Detect which cell encompasses the target text, then output its (x, y) center coordinate. 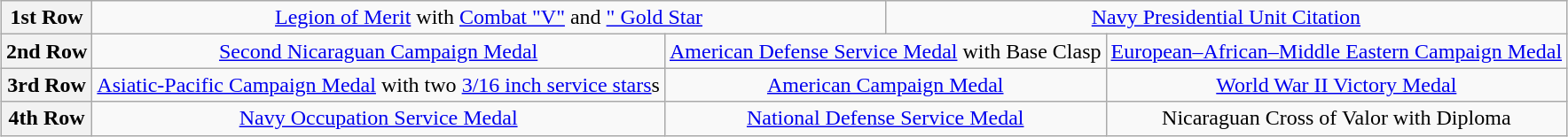
Second Nicaraguan Campaign Medal (379, 51)
Legion of Merit with Combat "V" and " Gold Star (489, 18)
European–African–Middle Eastern Campaign Medal (1337, 51)
Nicaraguan Cross of Valor with Diploma (1337, 118)
Navy Presidential Unit Citation (1226, 18)
2nd Row (46, 51)
World War II Victory Medal (1337, 85)
Asiatic-Pacific Campaign Medal with two 3/16 inch service starss (379, 85)
American Defense Service Medal with Base Clasp (885, 51)
3rd Row (46, 85)
American Campaign Medal (885, 85)
1st Row (46, 18)
Navy Occupation Service Medal (379, 118)
4th Row (46, 118)
National Defense Service Medal (885, 118)
